Return the [x, y] coordinate for the center point of the cell that contains the specified text.  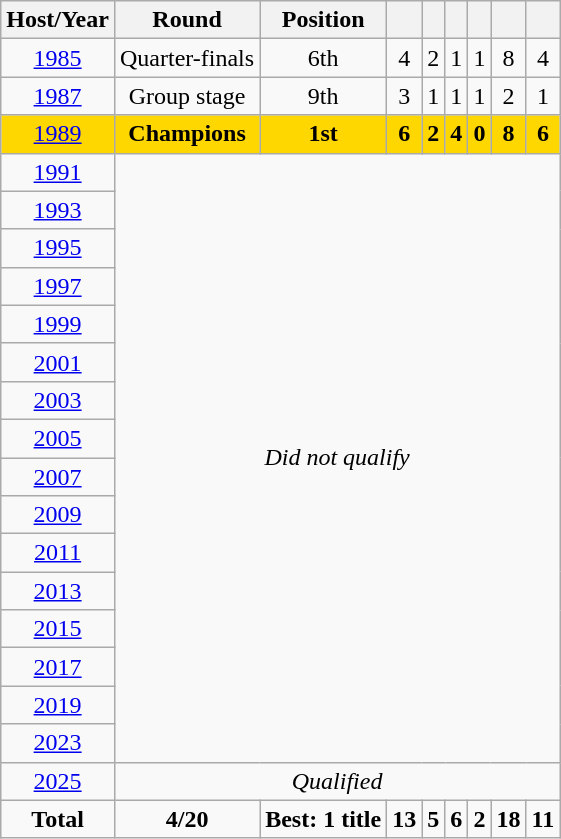
Position [324, 20]
Group stage [186, 96]
Host/Year [58, 20]
0 [480, 134]
2023 [58, 743]
2007 [58, 477]
18 [508, 819]
4/20 [186, 819]
9th [324, 96]
1989 [58, 134]
6th [324, 58]
Round [186, 20]
Best: 1 title [324, 819]
Did not qualify [336, 458]
2017 [58, 667]
Champions [186, 134]
2005 [58, 438]
1997 [58, 286]
3 [404, 96]
2019 [58, 705]
1995 [58, 248]
2011 [58, 553]
1991 [58, 172]
1st [324, 134]
11 [543, 819]
5 [434, 819]
1993 [58, 210]
2009 [58, 515]
Total [58, 819]
2025 [58, 781]
2013 [58, 591]
1999 [58, 324]
2003 [58, 400]
Quarter-finals [186, 58]
1987 [58, 96]
2015 [58, 629]
Qualified [336, 781]
2001 [58, 362]
13 [404, 819]
1985 [58, 58]
